Output the [x, y] coordinate of the center of the cell containing the given text.  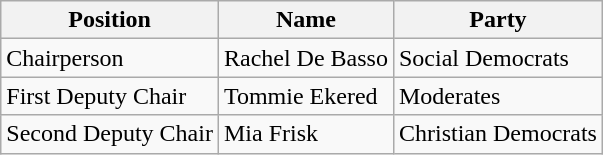
Moderates [498, 96]
Christian Democrats [498, 134]
First Deputy Chair [110, 96]
Rachel De Basso [306, 58]
Social Democrats [498, 58]
Name [306, 20]
Position [110, 20]
Second Deputy Chair [110, 134]
Party [498, 20]
Tommie Ekered [306, 96]
Mia Frisk [306, 134]
Chairperson [110, 58]
